Find where the given text appears and provide that cell's center as [X, Y] coordinate. 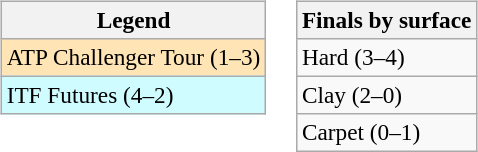
ITF Futures (4–2) [133, 95]
Legend [133, 20]
Clay (2–0) [387, 95]
Hard (3–4) [387, 57]
ATP Challenger Tour (1–3) [133, 57]
Finals by surface [387, 20]
Carpet (0–1) [387, 133]
